For the text-containing cell, return its midpoint in [X, Y] coordinate format. 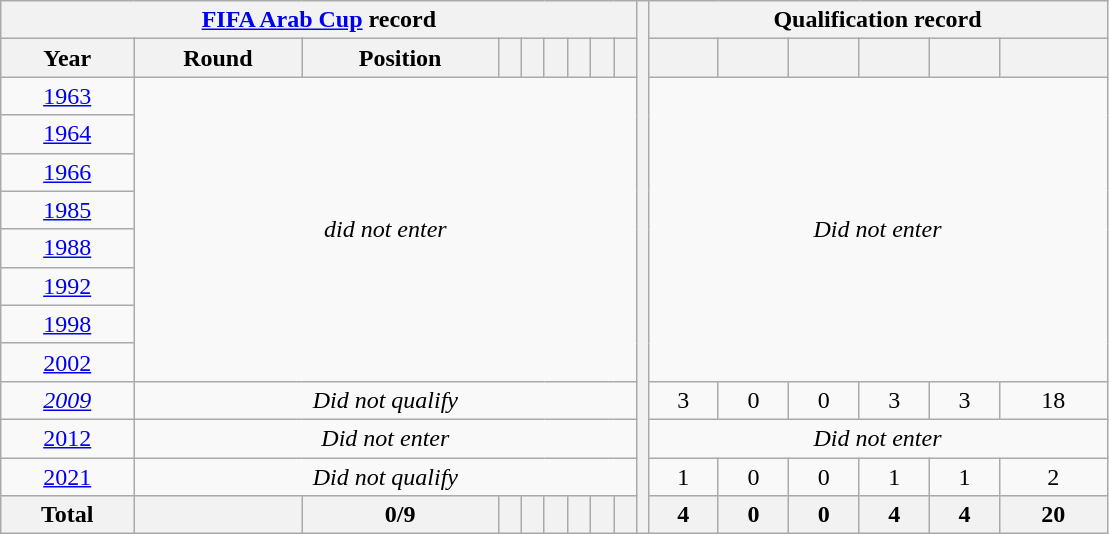
2009 [68, 400]
FIFA Arab Cup record [319, 20]
Year [68, 58]
1988 [68, 248]
1964 [68, 134]
1998 [68, 324]
1985 [68, 210]
2021 [68, 477]
1992 [68, 286]
2012 [68, 438]
2 [1054, 477]
0/9 [400, 515]
Qualification record [878, 20]
did not enter [386, 229]
2002 [68, 362]
20 [1054, 515]
1966 [68, 172]
Round [218, 58]
Position [400, 58]
1963 [68, 96]
18 [1054, 400]
Total [68, 515]
